Return the [x, y] coordinate for the center point of the cell that contains the specified text.  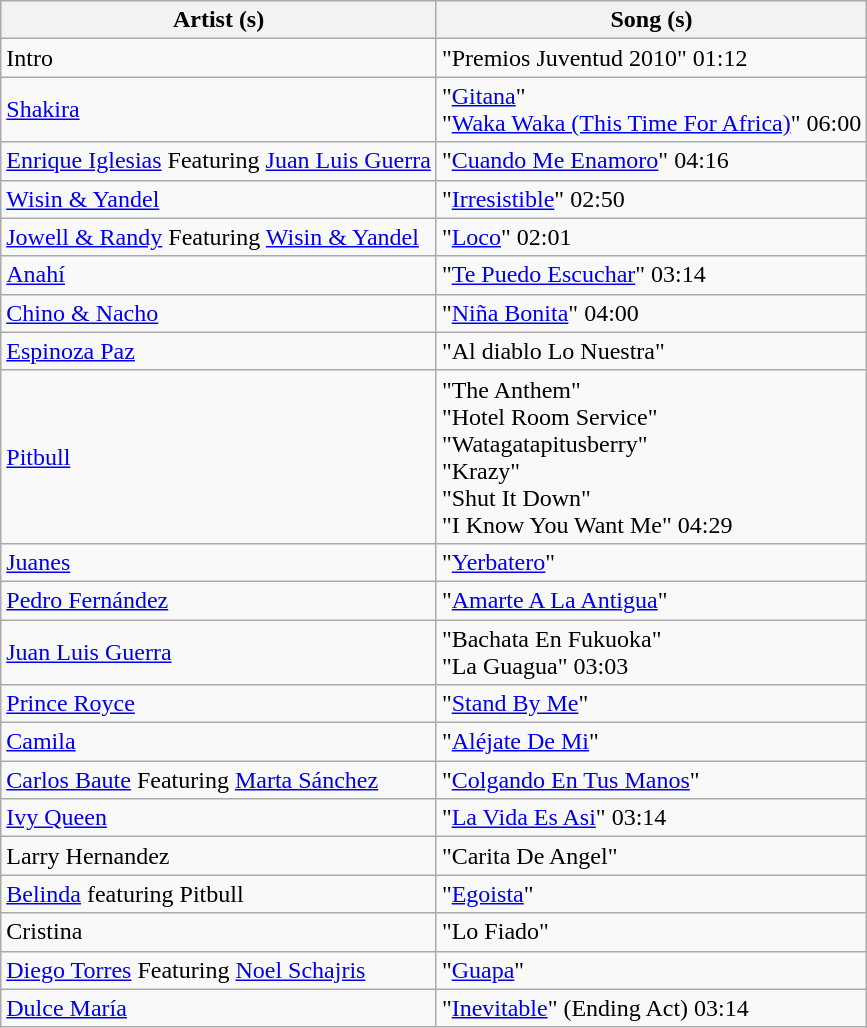
Chino & Nacho [219, 313]
"Loco" 02:01 [651, 237]
"Cuando Me Enamoro" 04:16 [651, 161]
Intro [219, 58]
"Niña Bonita" 04:00 [651, 313]
"La Vida Es Asi" 03:14 [651, 818]
Jowell & Randy Featuring Wisin & Yandel [219, 237]
Wisin & Yandel [219, 199]
"Gitana""Waka Waka (This Time For Africa)" 06:00 [651, 110]
Pitbull [219, 456]
"Te Puedo Escuchar" 03:14 [651, 275]
"Egoista" [651, 894]
Diego Torres Featuring Noel Schajris [219, 970]
"Inevitable" (Ending Act) 03:14 [651, 1008]
"Carita De Angel" [651, 856]
Cristina [219, 932]
"Amarte A La Antigua" [651, 600]
Enrique Iglesias Featuring Juan Luis Guerra [219, 161]
Ivy Queen [219, 818]
Song (s) [651, 20]
"Al diablo Lo Nuestra" [651, 351]
"Irresistible" 02:50 [651, 199]
"Colgando En Tus Manos" [651, 780]
"The Anthem""Hotel Room Service""Watagatapitusberry""Krazy""Shut It Down""I Know You Want Me" 04:29 [651, 456]
Prince Royce [219, 704]
Artist (s) [219, 20]
Dulce María [219, 1008]
"Lo Fiado" [651, 932]
Juanes [219, 562]
Camila [219, 742]
Juan Luis Guerra [219, 652]
"Yerbatero" [651, 562]
Belinda featuring Pitbull [219, 894]
Shakira [219, 110]
"Premios Juventud 2010" 01:12 [651, 58]
"Stand By Me" [651, 704]
Carlos Baute Featuring Marta Sánchez [219, 780]
"Guapa" [651, 970]
"Aléjate De Mi" [651, 742]
Espinoza Paz [219, 351]
Anahí [219, 275]
"Bachata En Fukuoka""La Guagua" 03:03 [651, 652]
Larry Hernandez [219, 856]
Pedro Fernández [219, 600]
